For the text-containing cell, return its midpoint in (X, Y) coordinate format. 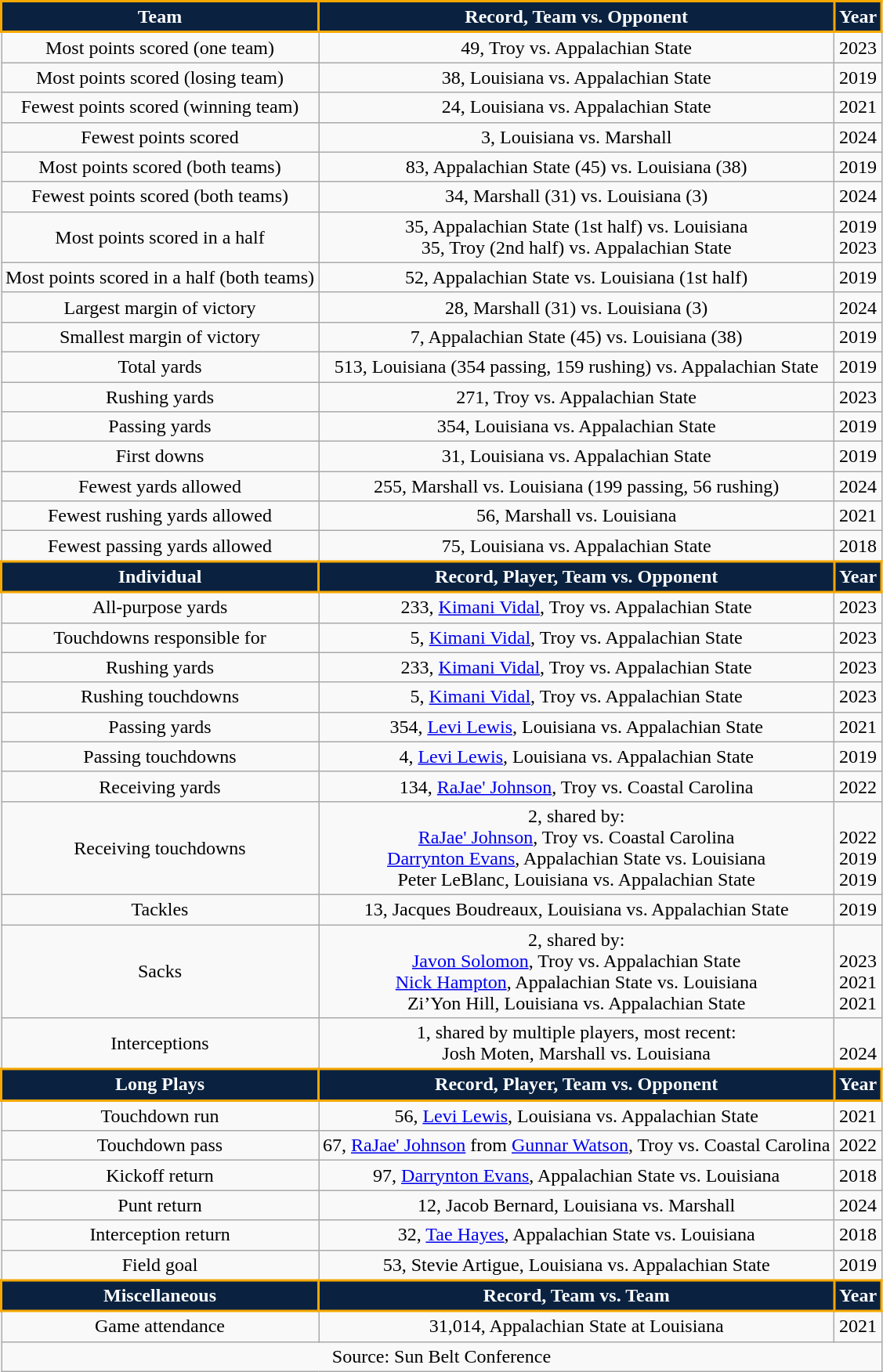
Fewest points scored (both teams) (160, 197)
Most points scored (losing team) (160, 78)
31, Louisiana vs. Appalachian State (576, 457)
202320212021 (859, 971)
Touchdown run (160, 1115)
202220192019 (859, 847)
Passing touchdowns (160, 756)
31,014, Appalachian State at Louisiana (576, 1327)
Tackles (160, 909)
4, Levi Lewis, Louisiana vs. Appalachian State (576, 756)
12, Jacob Bernard, Louisiana vs. Marshall (576, 1205)
Largest margin of victory (160, 307)
Miscellaneous (160, 1296)
271, Troy vs. Appalachian State (576, 397)
Fewest points scored (winning team) (160, 107)
1, shared by multiple players, most recent:Josh Moten, Marshall vs. Louisiana (576, 1044)
13, Jacques Boudreaux, Louisiana vs. Appalachian State (576, 909)
53, Stevie Artigue, Louisiana vs. Appalachian State (576, 1265)
Fewest passing yards allowed (160, 547)
Most points scored (both teams) (160, 167)
354, Louisiana vs. Appalachian State (576, 427)
56, Marshall vs. Louisiana (576, 516)
Record, Team vs. Team (576, 1296)
First downs (160, 457)
2, shared by:Javon Solomon, Troy vs. Appalachian StateNick Hampton, Appalachian State vs. LouisianaZi’Yon Hill, Louisiana vs. Appalachian State (576, 971)
Punt return (160, 1205)
7, Appalachian State (45) vs. Louisiana (38) (576, 337)
Sacks (160, 971)
24, Louisiana vs. Appalachian State (576, 107)
56, Levi Lewis, Louisiana vs. Appalachian State (576, 1115)
Interception return (160, 1235)
32, Tae Hayes, Appalachian State vs. Louisiana (576, 1235)
Long Plays (160, 1085)
35, Appalachian State (1st half) vs. Louisiana35, Troy (2nd half) vs. Appalachian State (576, 236)
Most points scored (one team) (160, 47)
67, RaJae' Johnson from Gunnar Watson, Troy vs. Coastal Carolina (576, 1146)
Most points scored in a half (both teams) (160, 277)
Touchdowns responsible for (160, 637)
134, RaJae' Johnson, Troy vs. Coastal Carolina (576, 786)
38, Louisiana vs. Appalachian State (576, 78)
Individual (160, 577)
2, shared by:RaJae' Johnson, Troy vs. Coastal CarolinaDarrynton Evans, Appalachian State vs. LouisianaPeter LeBlanc, Louisiana vs. Appalachian State (576, 847)
Receiving yards (160, 786)
52, Appalachian State vs. Louisiana (1st half) (576, 277)
Record, Team vs. Opponent (576, 17)
20192023 (859, 236)
Rushing touchdowns (160, 697)
Total yards (160, 366)
97, Darrynton Evans, Appalachian State vs. Louisiana (576, 1175)
Fewest points scored (160, 137)
Kickoff return (160, 1175)
34, Marshall (31) vs. Louisiana (3) (576, 197)
Game attendance (160, 1327)
Field goal (160, 1265)
75, Louisiana vs. Appalachian State (576, 547)
Fewest yards allowed (160, 486)
Smallest margin of victory (160, 337)
255, Marshall vs. Louisiana (199 passing, 56 rushing) (576, 486)
Interceptions (160, 1044)
Source: Sun Belt Conference (442, 1356)
Most points scored in a half (160, 236)
3, Louisiana vs. Marshall (576, 137)
Touchdown pass (160, 1146)
354, Levi Lewis, Louisiana vs. Appalachian State (576, 727)
83, Appalachian State (45) vs. Louisiana (38) (576, 167)
49, Troy vs. Appalachian State (576, 47)
Fewest rushing yards allowed (160, 516)
513, Louisiana (354 passing, 159 rushing) vs. Appalachian State (576, 366)
28, Marshall (31) vs. Louisiana (3) (576, 307)
Team (160, 17)
All-purpose yards (160, 608)
Receiving touchdowns (160, 847)
